Determine the (x, y) coordinate at the center of the cell enclosing the given text.  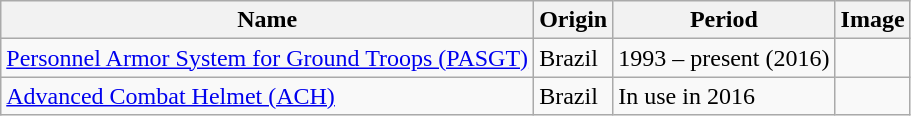
Personnel Armor System for Ground Troops (PASGT) (268, 58)
Period (724, 20)
Advanced Combat Helmet (ACH) (268, 96)
Origin (574, 20)
1993 – present (2016) (724, 58)
In use in 2016 (724, 96)
Image (872, 20)
Name (268, 20)
